Pinpoint the cell where the given text exists, returning its (x, y) midpoint coordinate. 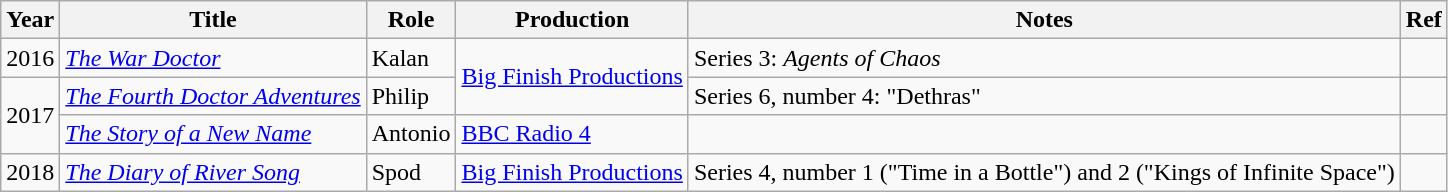
2017 (30, 115)
Role (411, 20)
2018 (30, 172)
BBC Radio 4 (572, 134)
Kalan (411, 58)
Year (30, 20)
Antonio (411, 134)
The Story of a New Name (213, 134)
Ref (1424, 20)
The War Doctor (213, 58)
Series 4, number 1 ("Time in a Bottle") and 2 ("Kings of Infinite Space") (1044, 172)
Series 6, number 4: "Dethras" (1044, 96)
2016 (30, 58)
Title (213, 20)
Series 3: Agents of Chaos (1044, 58)
Notes (1044, 20)
Production (572, 20)
The Diary of River Song (213, 172)
Spod (411, 172)
Philip (411, 96)
The Fourth Doctor Adventures (213, 96)
